Search for the cell housing the specified text and yield its [x, y] center coordinate. 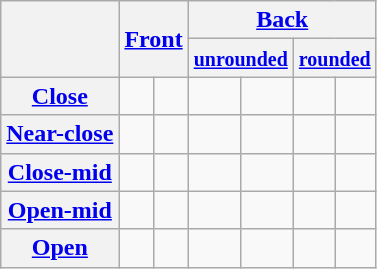
unrounded [240, 58]
Back [282, 20]
Open-mid [60, 210]
Close-mid [60, 172]
Close [60, 96]
rounded [334, 58]
Open [60, 248]
Front [154, 39]
Near-close [60, 134]
